Search for the cell housing the specified text and yield its [X, Y] center coordinate. 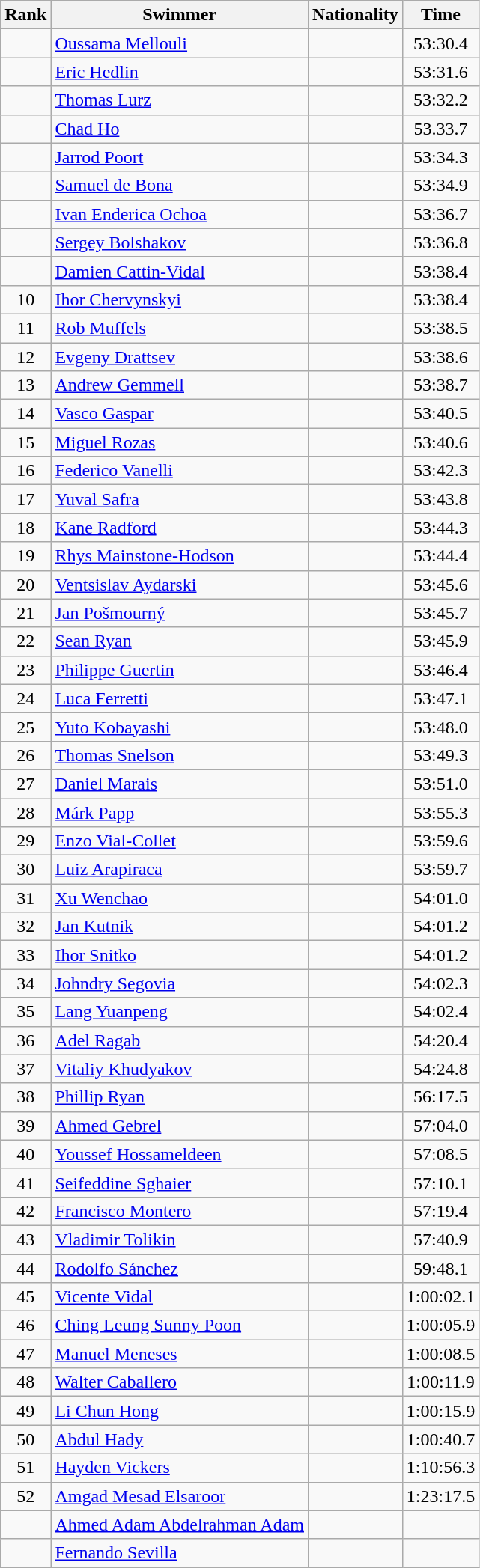
36 [25, 1040]
47 [25, 1354]
1:00:02.1 [440, 1297]
Amgad Mesad Elsaroor [180, 1496]
53:34.9 [440, 186]
51 [25, 1468]
25 [25, 727]
27 [25, 784]
57:40.9 [440, 1239]
53:45.9 [440, 641]
33 [25, 955]
Jan Kutnik [180, 927]
Ivan Enderica Ochoa [180, 214]
53:40.6 [440, 442]
Abdul Hady [180, 1439]
37 [25, 1069]
14 [25, 414]
Hayden Vickers [180, 1468]
49 [25, 1411]
44 [25, 1269]
Oussama Mellouli [180, 43]
53:44.4 [440, 556]
Vasco Gaspar [180, 414]
53:36.8 [440, 242]
46 [25, 1326]
12 [25, 357]
53:45.6 [440, 585]
53:34.3 [440, 157]
Sergey Bolshakov [180, 242]
Rodolfo Sánchez [180, 1269]
38 [25, 1097]
Jarrod Poort [180, 157]
Kane Radford [180, 528]
1:10:56.3 [440, 1468]
Yuto Kobayashi [180, 727]
Rob Muffels [180, 328]
54:20.4 [440, 1040]
16 [25, 471]
54:01.0 [440, 898]
39 [25, 1126]
Nationality [356, 15]
53:38.5 [440, 328]
53:40.5 [440, 414]
15 [25, 442]
21 [25, 613]
1:00:40.7 [440, 1439]
53:49.3 [440, 755]
57:10.1 [440, 1183]
Thomas Lurz [180, 100]
19 [25, 556]
Rhys Mainstone-Hodson [180, 556]
1:23:17.5 [440, 1496]
13 [25, 385]
10 [25, 299]
53:51.0 [440, 784]
57:04.0 [440, 1126]
Enzo Vial-Collet [180, 841]
Philippe Guertin [180, 670]
Swimmer [180, 15]
29 [25, 841]
22 [25, 641]
34 [25, 983]
26 [25, 755]
Ventsislav Aydarski [180, 585]
Ahmed Gebrel [180, 1126]
11 [25, 328]
54:02.4 [440, 1012]
Ihor Snitko [180, 955]
30 [25, 870]
Li Chun Hong [180, 1411]
56:17.5 [440, 1097]
Adel Ragab [180, 1040]
53:59.7 [440, 870]
Fernando Sevilla [180, 1553]
53.33.7 [440, 129]
1:00:08.5 [440, 1354]
Yuval Safra [180, 499]
17 [25, 499]
41 [25, 1183]
53:48.0 [440, 727]
Manuel Meneses [180, 1354]
35 [25, 1012]
54:02.3 [440, 983]
59:48.1 [440, 1269]
Luiz Arapiraca [180, 870]
Eric Hedlin [180, 72]
Rank [25, 15]
52 [25, 1496]
48 [25, 1382]
50 [25, 1439]
Chad Ho [180, 129]
Damien Cattin-Vidal [180, 271]
1:00:15.9 [440, 1411]
Vicente Vidal [180, 1297]
Jan Pošmourný [180, 613]
Vladimir Tolikin [180, 1239]
53:38.7 [440, 385]
53:36.7 [440, 214]
53:59.6 [440, 841]
45 [25, 1297]
Ihor Chervynskyi [180, 299]
40 [25, 1154]
Márk Papp [180, 812]
Time [440, 15]
Francisco Montero [180, 1211]
1:00:11.9 [440, 1382]
Evgeny Drattsev [180, 357]
Luca Ferretti [180, 698]
Youssef Hossameldeen [180, 1154]
Walter Caballero [180, 1382]
31 [25, 898]
53:38.6 [440, 357]
23 [25, 670]
Phillip Ryan [180, 1097]
54:24.8 [440, 1069]
53:42.3 [440, 471]
Seifeddine Sghaier [180, 1183]
53:30.4 [440, 43]
Miguel Rozas [180, 442]
42 [25, 1211]
43 [25, 1239]
Ahmed Adam Abdelrahman Adam [180, 1525]
57:19.4 [440, 1211]
53:43.8 [440, 499]
53:55.3 [440, 812]
Andrew Gemmell [180, 385]
53:47.1 [440, 698]
32 [25, 927]
1:00:05.9 [440, 1326]
53:45.7 [440, 613]
Federico Vanelli [180, 471]
18 [25, 528]
53:32.2 [440, 100]
28 [25, 812]
24 [25, 698]
Xu Wenchao [180, 898]
Ching Leung Sunny Poon [180, 1326]
Thomas Snelson [180, 755]
Sean Ryan [180, 641]
53:44.3 [440, 528]
Samuel de Bona [180, 186]
Vitaliy Khudyakov [180, 1069]
Johndry Segovia [180, 983]
57:08.5 [440, 1154]
53:31.6 [440, 72]
53:46.4 [440, 670]
Daniel Marais [180, 784]
20 [25, 585]
Lang Yuanpeng [180, 1012]
